Locate the cell with the specified text and output its [x, y] center coordinate. 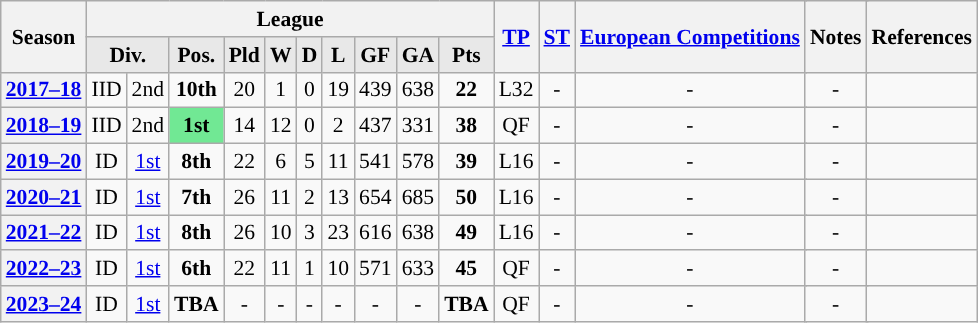
GF [376, 55]
ST [556, 36]
331 [418, 126]
6 [281, 162]
TP [516, 36]
Pos. [196, 55]
Div. [128, 55]
L32 [516, 90]
20 [244, 90]
European Competitions [690, 36]
Pld [244, 55]
2020–21 [44, 197]
437 [376, 126]
6th [196, 269]
2018–19 [44, 126]
14 [244, 126]
19 [338, 90]
2017–18 [44, 90]
439 [376, 90]
39 [466, 162]
12 [281, 126]
654 [376, 197]
23 [338, 233]
571 [376, 269]
League [290, 19]
50 [466, 197]
38 [466, 126]
633 [418, 269]
616 [376, 233]
2019–20 [44, 162]
2022–23 [44, 269]
45 [466, 269]
578 [418, 162]
References [922, 36]
3 [310, 233]
W [281, 55]
7th [196, 197]
685 [418, 197]
5 [310, 162]
2021–22 [44, 233]
541 [376, 162]
2023–24 [44, 304]
L [338, 55]
Pts [466, 55]
Season [44, 36]
Notes [836, 36]
GA [418, 55]
D [310, 55]
13 [338, 197]
10th [196, 90]
49 [466, 233]
